From the cell containing the given text, extract its center point as [x, y] coordinate. 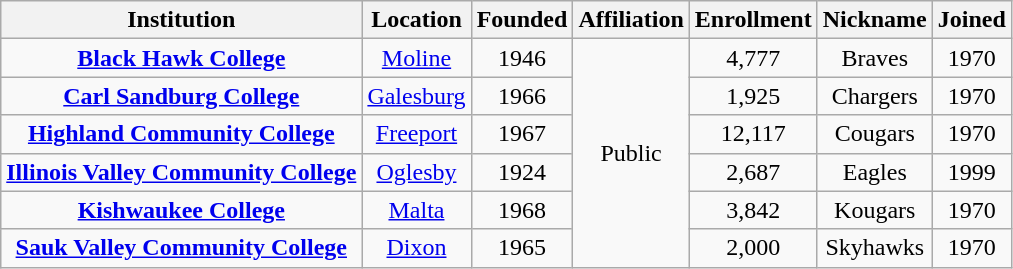
Nickname [874, 20]
3,842 [753, 210]
4,777 [753, 58]
1965 [522, 248]
1999 [972, 172]
Sauk Valley Community College [182, 248]
Institution [182, 20]
Oglesby [416, 172]
2,687 [753, 172]
Cougars [874, 134]
Dixon [416, 248]
1946 [522, 58]
Highland Community College [182, 134]
1968 [522, 210]
Illinois Valley Community College [182, 172]
1,925 [753, 96]
Black Hawk College [182, 58]
Galesburg [416, 96]
1924 [522, 172]
12,117 [753, 134]
Braves [874, 58]
Moline [416, 58]
1967 [522, 134]
Freeport [416, 134]
Location [416, 20]
Joined [972, 20]
1966 [522, 96]
Founded [522, 20]
Eagles [874, 172]
Chargers [874, 96]
2,000 [753, 248]
Kishwaukee College [182, 210]
Malta [416, 210]
Enrollment [753, 20]
Carl Sandburg College [182, 96]
Affiliation [631, 20]
Public [631, 153]
Skyhawks [874, 248]
Kougars [874, 210]
